Identify which cell holds the provided text, then report its [X, Y] central coordinate. 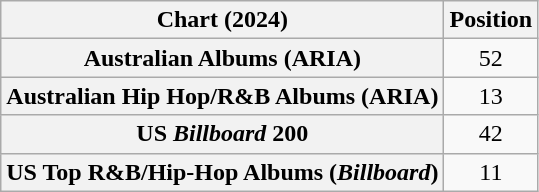
US Billboard 200 [222, 134]
Chart (2024) [222, 20]
Australian Hip Hop/R&B Albums (ARIA) [222, 96]
42 [491, 134]
52 [491, 58]
US Top R&B/Hip-Hop Albums (Billboard) [222, 172]
Position [491, 20]
13 [491, 96]
11 [491, 172]
Australian Albums (ARIA) [222, 58]
